Provide the (x, y) coordinate of the cell's center where the given text is located.  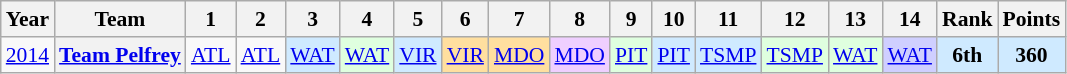
4 (367, 19)
12 (794, 19)
7 (520, 19)
2014 (28, 55)
Points (1032, 19)
13 (855, 19)
2 (261, 19)
6th (968, 55)
9 (632, 19)
11 (728, 19)
Team (120, 19)
Year (28, 19)
10 (674, 19)
1 (211, 19)
3 (312, 19)
8 (580, 19)
Rank (968, 19)
360 (1032, 55)
5 (418, 19)
14 (909, 19)
Team Pelfrey (120, 55)
6 (466, 19)
